Return (x, y) of the center of cell containing provided text 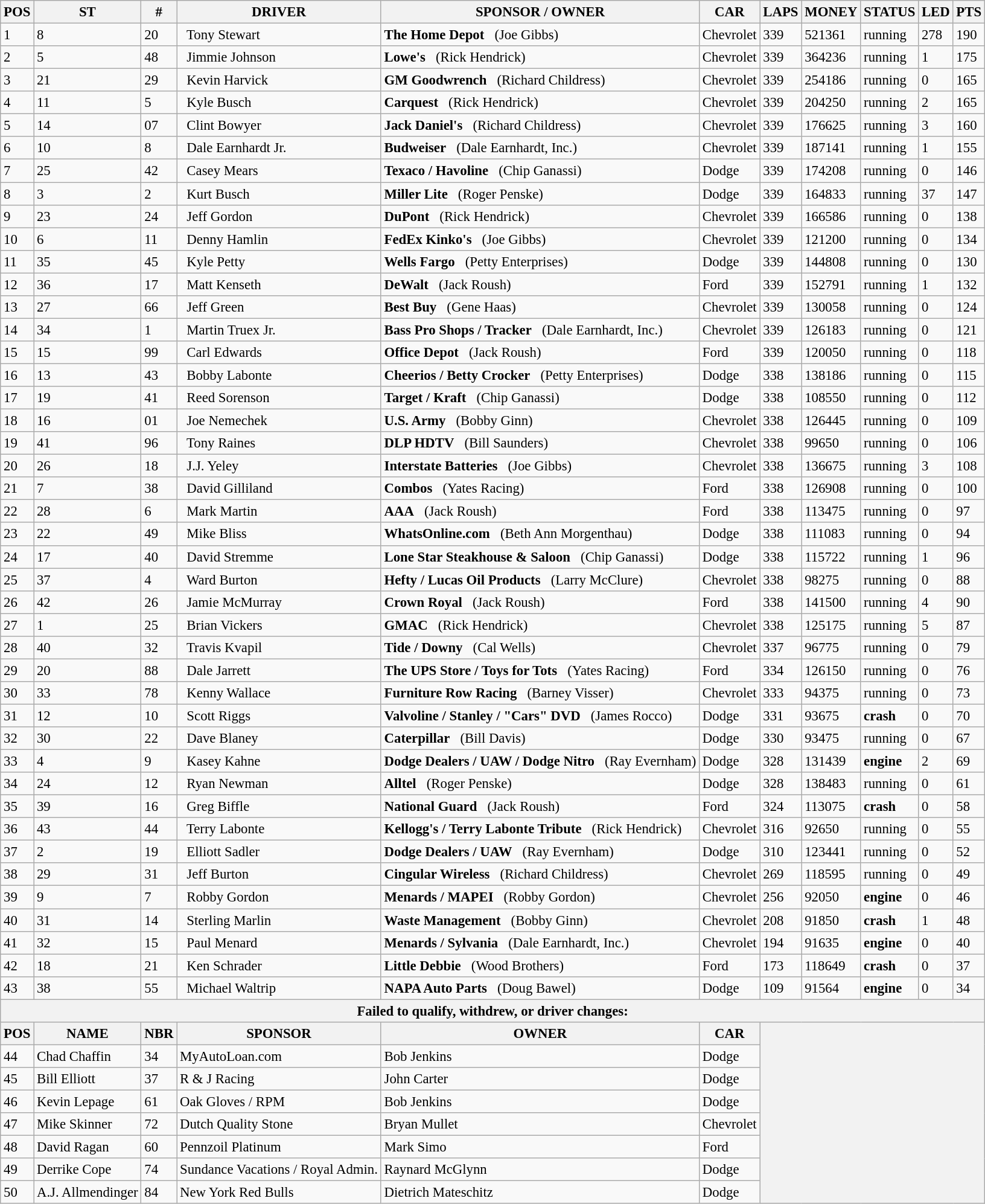
STATUS (890, 12)
Kasey Kahne (279, 761)
Tony Raines (279, 443)
Reed Sorenson (279, 398)
01 (159, 421)
131439 (831, 761)
Dietrich Mateschitz (540, 1193)
Raynard McGlynn (540, 1170)
134 (969, 239)
87 (969, 625)
Kyle Petty (279, 261)
Crown Royal (Jack Roush) (540, 602)
176625 (831, 126)
113075 (831, 807)
Jeff Burton (279, 875)
David Ragan (88, 1147)
166586 (831, 216)
111083 (831, 534)
Dale Jarrett (279, 670)
Dodge Dealers / UAW / Dodge Nitro (Ray Evernham) (540, 761)
Menards / Sylvania (Dale Earnhardt, Inc.) (540, 943)
07 (159, 126)
Bobby Labonte (279, 375)
98275 (831, 580)
WhatsOnline.com (Beth Ann Morgenthau) (540, 534)
NAPA Auto Parts (Doug Bawel) (540, 988)
94 (969, 534)
Mike Bliss (279, 534)
Waste Management (Bobby Ginn) (540, 920)
144808 (831, 261)
Furniture Row Racing (Barney Visser) (540, 693)
190 (969, 35)
The UPS Store / Toys for Tots (Yates Racing) (540, 670)
147 (969, 194)
Best Buy (Gene Haas) (540, 307)
90 (969, 602)
126908 (831, 488)
118 (969, 353)
126183 (831, 330)
Bryan Mullet (540, 1124)
Martin Truex Jr. (279, 330)
Matt Kenseth (279, 284)
69 (969, 761)
Budweiser (Dale Earnhardt, Inc.) (540, 148)
334 (781, 670)
# (159, 12)
FedEx Kinko's (Joe Gibbs) (540, 239)
187141 (831, 148)
91564 (831, 988)
125175 (831, 625)
Casey Mears (279, 171)
SPONSOR (279, 1034)
60 (159, 1147)
316 (781, 829)
DLP HDTV (Bill Saunders) (540, 443)
Jack Daniel's (Richard Childress) (540, 126)
Jeff Green (279, 307)
67 (969, 738)
Ward Burton (279, 580)
Kyle Busch (279, 103)
Cheerios / Betty Crocker (Petty Enterprises) (540, 375)
96775 (831, 648)
152791 (831, 284)
AAA (Jack Roush) (540, 511)
LED (936, 12)
79 (969, 648)
DeWalt (Jack Roush) (540, 284)
U.S. Army (Bobby Ginn) (540, 421)
126445 (831, 421)
310 (781, 852)
Paul Menard (279, 943)
331 (781, 716)
Ryan Newman (279, 784)
91850 (831, 920)
333 (781, 693)
92050 (831, 897)
337 (781, 648)
173 (781, 965)
DuPont (Rick Hendrick) (540, 216)
Target / Kraft (Chip Ganassi) (540, 398)
Jimmie Johnson (279, 57)
Chad Chaffin (88, 1056)
50 (17, 1193)
A.J. Allmendinger (88, 1193)
Dodge Dealers / UAW (Ray Evernham) (540, 852)
99 (159, 353)
National Guard (Jack Roush) (540, 807)
74 (159, 1170)
112 (969, 398)
106 (969, 443)
J.J. Yeley (279, 466)
194 (781, 943)
Dave Blaney (279, 738)
NBR (159, 1034)
Travis Kvapil (279, 648)
99650 (831, 443)
124 (969, 307)
Clint Bowyer (279, 126)
Hefty / Lucas Oil Products (Larry McClure) (540, 580)
256 (781, 897)
Terry Labonte (279, 829)
Carquest (Rick Hendrick) (540, 103)
Sterling Marlin (279, 920)
78 (159, 693)
108 (969, 466)
97 (969, 511)
164833 (831, 194)
330 (781, 738)
100 (969, 488)
Joe Nemechek (279, 421)
126150 (831, 670)
John Carter (540, 1079)
Greg Biffle (279, 807)
Carl Edwards (279, 353)
Bill Elliott (88, 1079)
47 (17, 1124)
141500 (831, 602)
Mark Simo (540, 1147)
278 (936, 35)
115722 (831, 557)
Kellogg's / Terry Labonte Tribute (Rick Hendrick) (540, 829)
Kevin Harvick (279, 80)
Brian Vickers (279, 625)
136675 (831, 466)
132 (969, 284)
269 (781, 875)
120050 (831, 353)
174208 (831, 171)
Alltel (Roger Penske) (540, 784)
72 (159, 1124)
66 (159, 307)
118649 (831, 965)
118595 (831, 875)
OWNER (540, 1034)
Lowe's (Rick Hendrick) (540, 57)
MyAutoLoan.com (279, 1056)
Kevin Lepage (88, 1101)
Mike Skinner (88, 1124)
David Stremme (279, 557)
138483 (831, 784)
Jamie McMurray (279, 602)
SPONSOR / OWNER (540, 12)
Pennzoil Platinum (279, 1147)
GMAC (Rick Hendrick) (540, 625)
52 (969, 852)
Dutch Quality Stone (279, 1124)
LAPS (781, 12)
Ken Schrader (279, 965)
175 (969, 57)
146 (969, 171)
Dale Earnhardt Jr. (279, 148)
58 (969, 807)
Oak Gloves / RPM (279, 1101)
Failed to qualify, withdrew, or driver changes: (492, 1011)
PTS (969, 12)
208 (781, 920)
Combos (Yates Racing) (540, 488)
113475 (831, 511)
Denny Hamlin (279, 239)
Jeff Gordon (279, 216)
R & J Racing (279, 1079)
The Home Depot (Joe Gibbs) (540, 35)
108550 (831, 398)
70 (969, 716)
84 (159, 1193)
Wells Fargo (Petty Enterprises) (540, 261)
Office Depot (Jack Roush) (540, 353)
ST (88, 12)
Menards / MAPEI (Robby Gordon) (540, 897)
92650 (831, 829)
DRIVER (279, 12)
Miller Lite (Roger Penske) (540, 194)
254186 (831, 80)
76 (969, 670)
Tide / Downy (Cal Wells) (540, 648)
138186 (831, 375)
New York Red Bulls (279, 1193)
364236 (831, 57)
93475 (831, 738)
115 (969, 375)
Interstate Batteries (Joe Gibbs) (540, 466)
Little Debbie (Wood Brothers) (540, 965)
130058 (831, 307)
155 (969, 148)
204250 (831, 103)
521361 (831, 35)
121200 (831, 239)
94375 (831, 693)
Mark Martin (279, 511)
Kurt Busch (279, 194)
David Gilliland (279, 488)
121 (969, 330)
160 (969, 126)
Bass Pro Shops / Tracker (Dale Earnhardt, Inc.) (540, 330)
Valvoline / Stanley / "Cars" DVD (James Rocco) (540, 716)
Caterpillar (Bill Davis) (540, 738)
Kenny Wallace (279, 693)
Tony Stewart (279, 35)
Robby Gordon (279, 897)
Sundance Vacations / Royal Admin. (279, 1170)
Derrike Cope (88, 1170)
Scott Riggs (279, 716)
Michael Waltrip (279, 988)
123441 (831, 852)
NAME (88, 1034)
Cingular Wireless (Richard Childress) (540, 875)
Texaco / Havoline (Chip Ganassi) (540, 171)
73 (969, 693)
GM Goodwrench (Richard Childress) (540, 80)
Lone Star Steakhouse & Saloon (Chip Ganassi) (540, 557)
324 (781, 807)
93675 (831, 716)
91635 (831, 943)
138 (969, 216)
130 (969, 261)
MONEY (831, 12)
Elliott Sadler (279, 852)
